Find where the given text appears and provide that cell's center as (X, Y) coordinate. 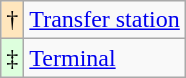
Transfer station (105, 20)
‡ (12, 58)
† (12, 20)
Terminal (105, 58)
